Provide the (X, Y) coordinate of the cell's center where the given text is located.  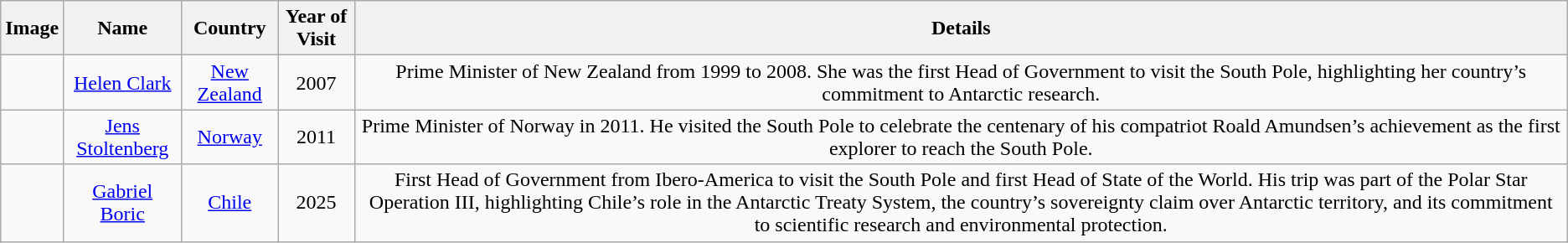
2011 (317, 137)
2025 (317, 203)
Jens Stoltenberg (122, 137)
Gabriel Boric (122, 203)
Year of Visit (317, 28)
Name (122, 28)
Helen Clark (122, 82)
Chile (230, 203)
Norway (230, 137)
2007 (317, 82)
Details (961, 28)
New Zealand (230, 82)
Image (32, 28)
Country (230, 28)
